Search for the cell housing the specified text and yield its (x, y) center coordinate. 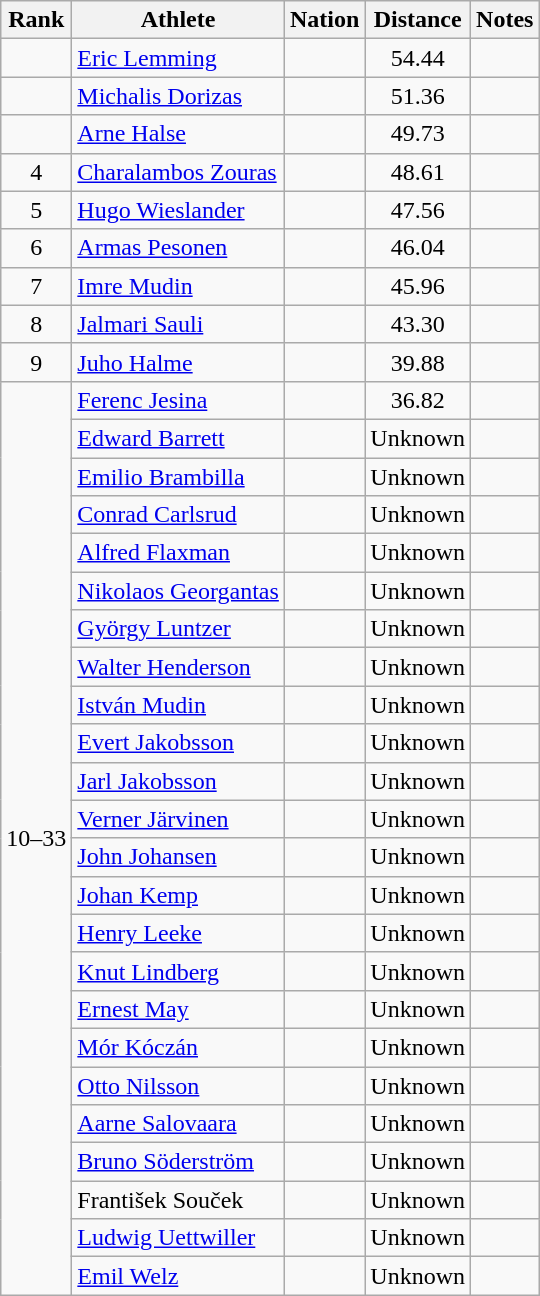
Jarl Jakobsson (178, 781)
Armas Pesonen (178, 248)
Knut Lindberg (178, 971)
7 (36, 286)
Arne Halse (178, 134)
Emil Welz (178, 1276)
47.56 (418, 210)
Alfred Flaxman (178, 553)
Nation (324, 20)
Otto Nilsson (178, 1085)
5 (36, 210)
49.73 (418, 134)
John Johansen (178, 857)
Verner Järvinen (178, 819)
45.96 (418, 286)
Jalmari Sauli (178, 324)
Notes (505, 20)
Nikolaos Georgantas (178, 591)
Athlete (178, 20)
Johan Kemp (178, 895)
Ernest May (178, 1009)
Bruno Söderström (178, 1162)
György Luntzer (178, 629)
6 (36, 248)
Conrad Carlsrud (178, 515)
István Mudin (178, 705)
Aarne Salovaara (178, 1124)
51.36 (418, 96)
Walter Henderson (178, 667)
46.04 (418, 248)
Ludwig Uettwiller (178, 1238)
Eric Lemming (178, 58)
Edward Barrett (178, 438)
9 (36, 362)
Rank (36, 20)
Imre Mudin (178, 286)
Henry Leeke (178, 933)
Juho Halme (178, 362)
Charalambos Zouras (178, 172)
4 (36, 172)
10–33 (36, 838)
Michalis Dorizas (178, 96)
48.61 (418, 172)
Distance (418, 20)
39.88 (418, 362)
43.30 (418, 324)
8 (36, 324)
Mór Kóczán (178, 1047)
Ferenc Jesina (178, 400)
36.82 (418, 400)
Emilio Brambilla (178, 477)
Hugo Wieslander (178, 210)
Evert Jakobsson (178, 743)
František Souček (178, 1200)
54.44 (418, 58)
